Locate the cell with the specified text and output its [x, y] center coordinate. 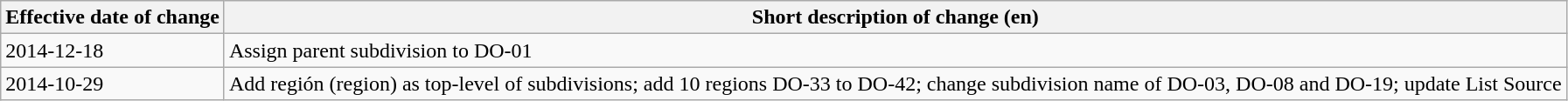
2014-10-29 [113, 84]
Short description of change (en) [896, 17]
Effective date of change [113, 17]
Assign parent subdivision to DO-01 [896, 50]
2014-12-18 [113, 50]
